Scan for the cell matching the given text and deliver its (X, Y) coordinate at center. 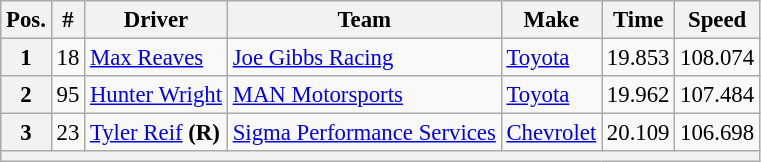
19.853 (638, 58)
# (68, 20)
Driver (156, 20)
23 (68, 133)
3 (26, 133)
Max Reaves (156, 58)
1 (26, 58)
95 (68, 95)
Tyler Reif (R) (156, 133)
Hunter Wright (156, 95)
19.962 (638, 95)
107.484 (718, 95)
Sigma Performance Services (364, 133)
20.109 (638, 133)
Chevrolet (551, 133)
MAN Motorsports (364, 95)
Joe Gibbs Racing (364, 58)
Make (551, 20)
2 (26, 95)
108.074 (718, 58)
Time (638, 20)
106.698 (718, 133)
Team (364, 20)
Pos. (26, 20)
18 (68, 58)
Speed (718, 20)
